Return [x, y] of the center of cell containing provided text 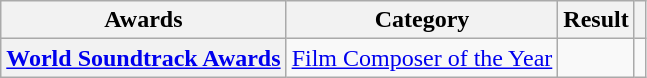
World Soundtrack Awards [144, 58]
Film Composer of the Year [422, 58]
Category [422, 20]
Awards [144, 20]
Result [596, 20]
